Search for the cell housing the specified text and yield its (X, Y) center coordinate. 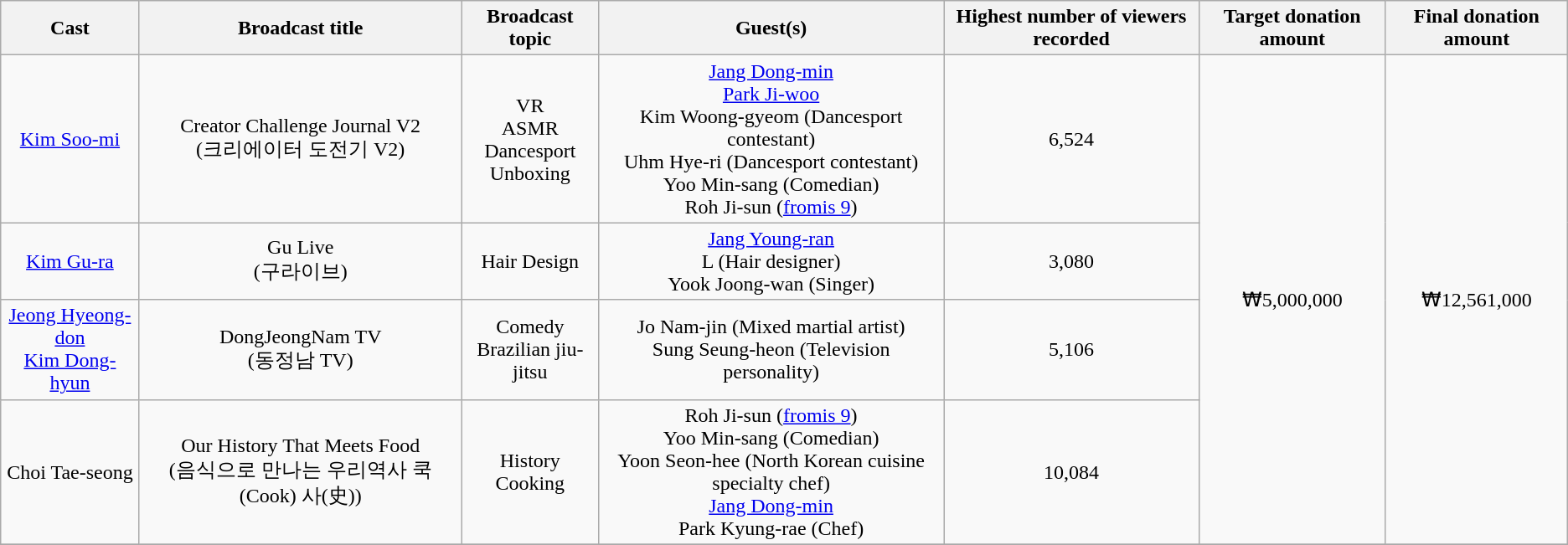
Our History That Meets Food(음식으로 만나는 우리역사 쿡(Cook) 사(史)) (300, 472)
Jeong Hyeong-donKim Dong-hyun (70, 350)
₩12,561,000 (1476, 300)
Kim Gu-ra (70, 261)
Target donation amount (1292, 28)
HistoryCooking (529, 472)
Gu Live(구라이브) (300, 261)
DongJeongNam TV(동정남 TV) (300, 350)
ComedyBrazilian jiu-jitsu (529, 350)
₩5,000,000 (1292, 300)
Jang Young-ranL (Hair designer)Yook Joong-wan (Singer) (771, 261)
Kim Soo-mi (70, 139)
10,084 (1071, 472)
Choi Tae-seong (70, 472)
Hair Design (529, 261)
Final donation amount (1476, 28)
VRASMRDancesportUnboxing (529, 139)
6,524 (1071, 139)
Roh Ji-sun (fromis 9)Yoo Min-sang (Comedian)Yoon Seon-hee (North Korean cuisine specialty chef)Jang Dong-minPark Kyung-rae (Chef) (771, 472)
Guest(s) (771, 28)
Broadcast topic (529, 28)
5,106 (1071, 350)
Cast (70, 28)
Broadcast title (300, 28)
Jang Dong-minPark Ji-wooKim Woong-gyeom (Dancesport contestant)Uhm Hye-ri (Dancesport contestant)Yoo Min-sang (Comedian)Roh Ji-sun (fromis 9) (771, 139)
Jo Nam-jin (Mixed martial artist)Sung Seung-heon (Television personality) (771, 350)
Creator Challenge Journal V2(크리에이터 도전기 V2) (300, 139)
Highest number of viewers recorded (1071, 28)
3,080 (1071, 261)
